Output the (x, y) coordinate of the center of the cell containing the given text.  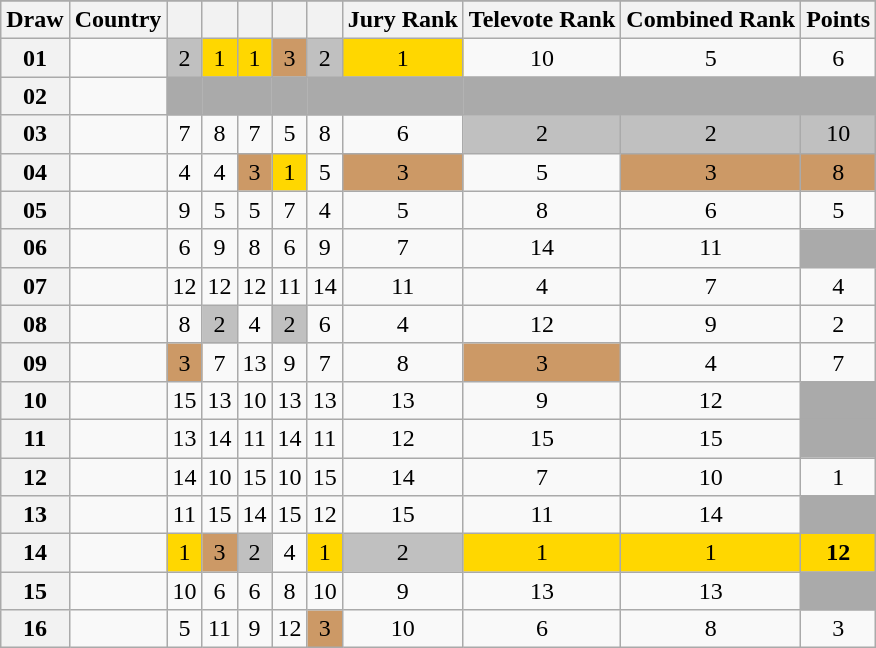
04 (35, 172)
08 (35, 324)
Draw (35, 20)
Televote Rank (542, 20)
02 (35, 96)
01 (35, 58)
Combined Rank (711, 20)
06 (35, 248)
Points (838, 20)
03 (35, 134)
Jury Rank (402, 20)
05 (35, 210)
16 (35, 629)
09 (35, 362)
Country (118, 20)
07 (35, 286)
